Detect which cell encompasses the target text, then output its [x, y] center coordinate. 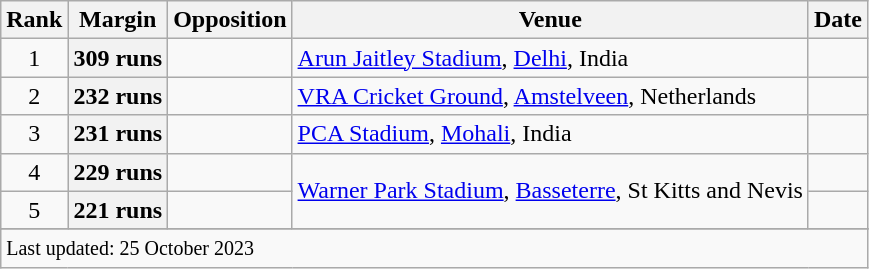
4 [34, 172]
5 [34, 210]
Warner Park Stadium, Basseterre, St Kitts and Nevis [550, 191]
309 runs [118, 58]
Arun Jaitley Stadium, Delhi, India [550, 58]
Last updated: 25 October 2023 [434, 248]
3 [34, 134]
Venue [550, 20]
Date [838, 20]
1 [34, 58]
VRA Cricket Ground, Amstelveen, Netherlands [550, 96]
2 [34, 96]
Margin [118, 20]
Rank [34, 20]
Opposition [230, 20]
232 runs [118, 96]
229 runs [118, 172]
231 runs [118, 134]
221 runs [118, 210]
PCA Stadium, Mohali, India [550, 134]
